Find where the given text appears and provide that cell's center as (x, y) coordinate. 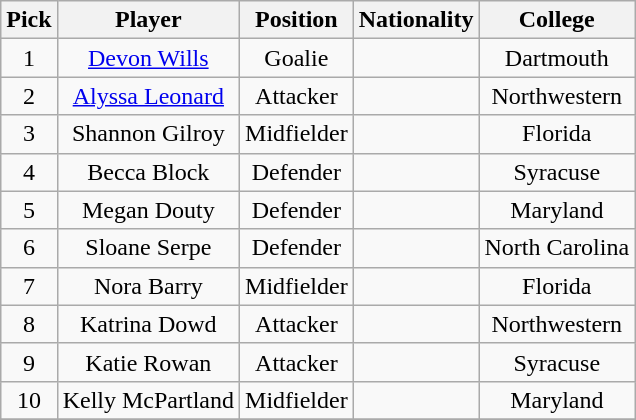
Dartmouth (557, 58)
Devon Wills (148, 58)
Goalie (297, 58)
Becca Block (148, 172)
5 (29, 210)
8 (29, 324)
2 (29, 96)
Sloane Serpe (148, 248)
College (557, 20)
Nationality (416, 20)
Player (148, 20)
Shannon Gilroy (148, 134)
Position (297, 20)
7 (29, 286)
Alyssa Leonard (148, 96)
4 (29, 172)
Nora Barry (148, 286)
9 (29, 362)
Megan Douty (148, 210)
North Carolina (557, 248)
Kelly McPartland (148, 400)
6 (29, 248)
Pick (29, 20)
10 (29, 400)
1 (29, 58)
Katrina Dowd (148, 324)
3 (29, 134)
Katie Rowan (148, 362)
